From the cell containing the given text, extract its center point as (x, y) coordinate. 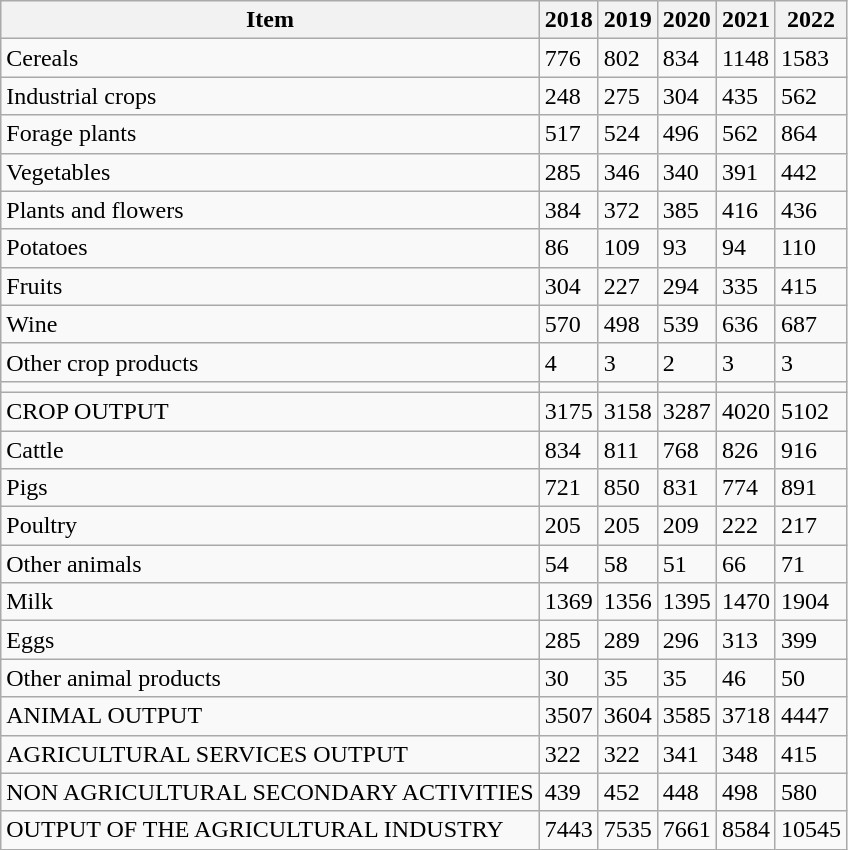
110 (810, 248)
524 (628, 134)
86 (568, 248)
335 (746, 286)
580 (810, 792)
3585 (686, 716)
3287 (686, 411)
7443 (568, 830)
448 (686, 792)
831 (686, 488)
436 (810, 210)
289 (628, 640)
3175 (568, 411)
340 (686, 172)
10545 (810, 830)
54 (568, 564)
248 (568, 96)
1395 (686, 602)
66 (746, 564)
4020 (746, 411)
227 (628, 286)
3158 (628, 411)
58 (628, 564)
Other animals (270, 564)
51 (686, 564)
1148 (746, 58)
Cattle (270, 449)
341 (686, 754)
313 (746, 640)
7661 (686, 830)
864 (810, 134)
452 (628, 792)
217 (810, 526)
3507 (568, 716)
3718 (746, 716)
774 (746, 488)
391 (746, 172)
3604 (628, 716)
768 (686, 449)
50 (810, 678)
OUTPUT OF THE AGRICULTURAL INDUSTRY (270, 830)
275 (628, 96)
517 (568, 134)
636 (746, 324)
Eggs (270, 640)
Industrial crops (270, 96)
2022 (810, 20)
Item (270, 20)
Other animal products (270, 678)
296 (686, 640)
916 (810, 449)
Wine (270, 324)
399 (810, 640)
222 (746, 526)
Pigs (270, 488)
46 (746, 678)
850 (628, 488)
439 (568, 792)
1470 (746, 602)
209 (686, 526)
2018 (568, 20)
385 (686, 210)
1369 (568, 602)
442 (810, 172)
416 (746, 210)
539 (686, 324)
2 (686, 362)
30 (568, 678)
346 (628, 172)
Potatoes (270, 248)
93 (686, 248)
1356 (628, 602)
570 (568, 324)
ANIMAL OUTPUT (270, 716)
294 (686, 286)
Plants and flowers (270, 210)
891 (810, 488)
811 (628, 449)
Cereals (270, 58)
348 (746, 754)
776 (568, 58)
687 (810, 324)
Fruits (270, 286)
109 (628, 248)
7535 (628, 830)
372 (628, 210)
721 (568, 488)
5102 (810, 411)
1583 (810, 58)
8584 (746, 830)
94 (746, 248)
71 (810, 564)
AGRICULTURAL SERVICES OUTPUT (270, 754)
Vegetables (270, 172)
CROP OUTPUT (270, 411)
2019 (628, 20)
Forage plants (270, 134)
802 (628, 58)
NON AGRICULTURAL SECONDARY ACTIVITIES (270, 792)
Milk (270, 602)
4 (568, 362)
Other crop products (270, 362)
496 (686, 134)
826 (746, 449)
384 (568, 210)
1904 (810, 602)
Poultry (270, 526)
2020 (686, 20)
435 (746, 96)
4447 (810, 716)
2021 (746, 20)
